Find where the given text appears and provide that cell's center as (X, Y) coordinate. 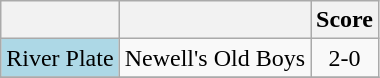
River Plate (60, 58)
Newell's Old Boys (214, 58)
2-0 (345, 58)
Score (345, 20)
